Determine the [X, Y] coordinate at the center of the cell enclosing the given text.  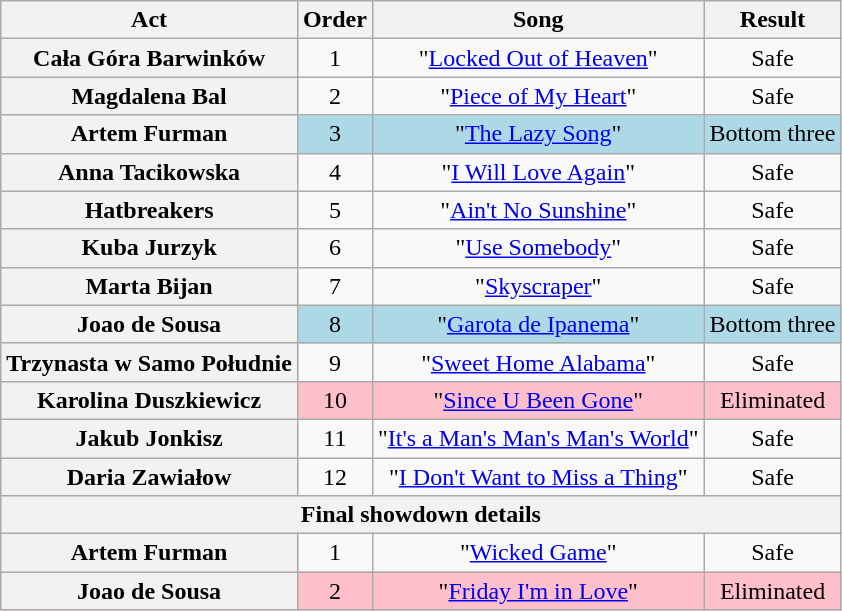
"I Will Love Again" [538, 172]
8 [334, 324]
12 [334, 477]
Result [772, 20]
Anna Tacikowska [150, 172]
Kuba Jurzyk [150, 248]
7 [334, 286]
Final showdown details [421, 515]
"Use Somebody" [538, 248]
"Sweet Home Alabama" [538, 362]
Act [150, 20]
"I Don't Want to Miss a Thing" [538, 477]
Karolina Duszkiewicz [150, 400]
11 [334, 438]
Magdalena Bal [150, 96]
6 [334, 248]
5 [334, 210]
Daria Zawiałow [150, 477]
"The Lazy Song" [538, 134]
3 [334, 134]
Trzynasta w Samo Południe [150, 362]
"Piece of My Heart" [538, 96]
"Locked Out of Heaven" [538, 58]
"Since U Been Gone" [538, 400]
"It's a Man's Man's Man's World" [538, 438]
Hatbreakers [150, 210]
4 [334, 172]
Cała Góra Barwinków [150, 58]
"Friday I'm in Love" [538, 591]
"Skyscraper" [538, 286]
"Ain't No Sunshine" [538, 210]
Jakub Jonkisz [150, 438]
"Wicked Game" [538, 553]
10 [334, 400]
Marta Bijan [150, 286]
9 [334, 362]
Song [538, 20]
"Garota de Ipanema" [538, 324]
Order [334, 20]
